Output the (x, y) coordinate of the center of the cell containing the given text.  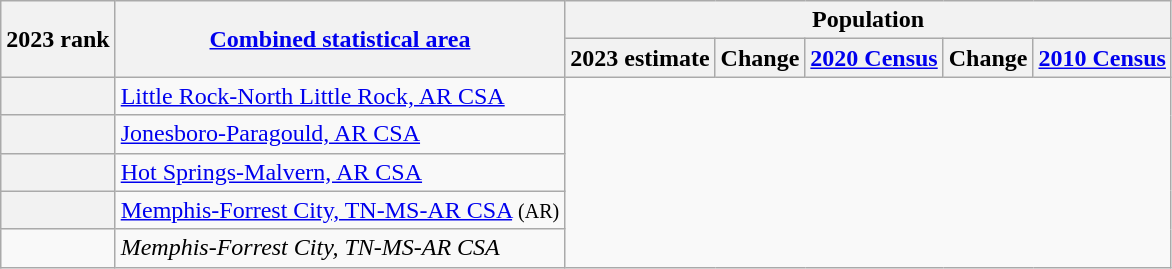
Population (868, 20)
Hot Springs-Malvern, AR CSA (340, 172)
Combined statistical area (340, 39)
2023 rank (58, 39)
2020 Census (874, 58)
Memphis-Forrest City, TN-MS-AR CSA (AR) (340, 210)
2023 estimate (640, 58)
Little Rock-North Little Rock, AR CSA (340, 96)
Memphis-Forrest City, TN-MS-AR CSA (340, 248)
Jonesboro-Paragould, AR CSA (340, 134)
2010 Census (1102, 58)
